Scan for the cell matching the given text and deliver its [X, Y] coordinate at center. 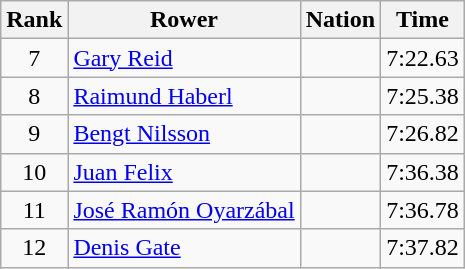
José Ramón Oyarzábal [184, 210]
Gary Reid [184, 58]
Denis Gate [184, 248]
7 [34, 58]
8 [34, 96]
7:26.82 [423, 134]
11 [34, 210]
Nation [340, 20]
Time [423, 20]
10 [34, 172]
Rank [34, 20]
7:22.63 [423, 58]
Juan Felix [184, 172]
7:36.38 [423, 172]
12 [34, 248]
Raimund Haberl [184, 96]
Rower [184, 20]
7:36.78 [423, 210]
9 [34, 134]
7:37.82 [423, 248]
7:25.38 [423, 96]
Bengt Nilsson [184, 134]
